Return [X, Y] of the center of cell containing provided text 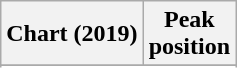
Peakposition [189, 34]
Chart (2019) [72, 34]
